Capture the cell that displays the provided text and extract its [X, Y] central coordinate. 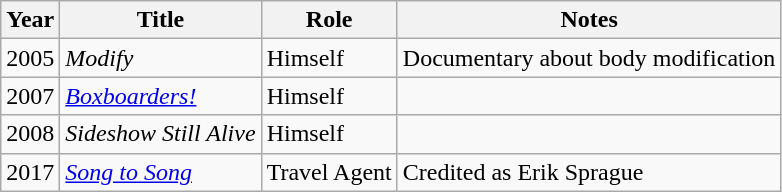
Documentary about body modification [589, 58]
Song to Song [160, 172]
Role [329, 20]
2008 [30, 134]
Modify [160, 58]
Credited as Erik Sprague [589, 172]
Travel Agent [329, 172]
Boxboarders! [160, 96]
Title [160, 20]
2017 [30, 172]
2005 [30, 58]
Notes [589, 20]
Sideshow Still Alive [160, 134]
2007 [30, 96]
Year [30, 20]
